Extract the (x, y) coordinate from the center of the cell holding the provided text.  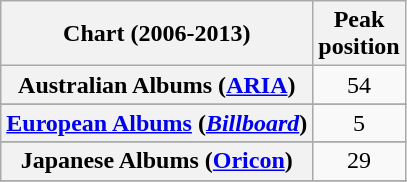
29 (359, 161)
European Albums (Billboard) (157, 123)
54 (359, 85)
Japanese Albums (Oricon) (157, 161)
5 (359, 123)
Peakposition (359, 34)
Chart (2006-2013) (157, 34)
Australian Albums (ARIA) (157, 85)
